Provide the [x, y] coordinate of the cell's center where the given text is located.  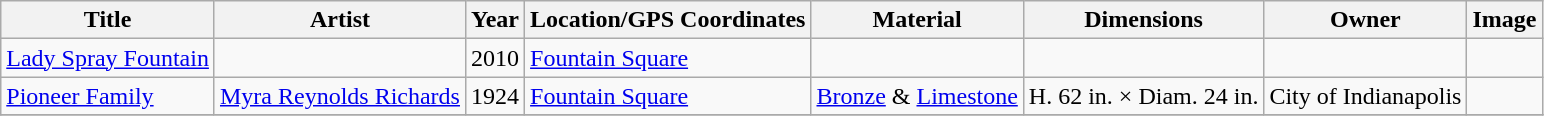
Location/GPS Coordinates [668, 20]
Image [1504, 20]
Material [917, 20]
2010 [494, 58]
Lady Spray Fountain [108, 58]
Pioneer Family [108, 96]
Owner [1366, 20]
1924 [494, 96]
Myra Reynolds Richards [340, 96]
Artist [340, 20]
H. 62 in. × Diam. 24 in. [1144, 96]
Title [108, 20]
Year [494, 20]
Dimensions [1144, 20]
Bronze & Limestone [917, 96]
City of Indianapolis [1366, 96]
